Provide the [X, Y] coordinate of the cell's center where the given text is located.  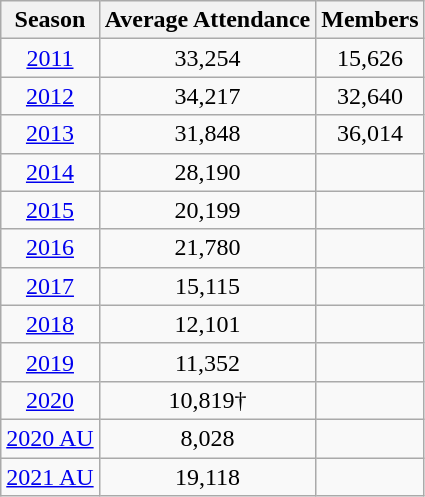
2020 [50, 400]
2016 [50, 248]
2017 [50, 286]
10,819† [208, 400]
Season [50, 20]
15,115 [208, 286]
31,848 [208, 134]
32,640 [370, 96]
2019 [50, 362]
33,254 [208, 58]
21,780 [208, 248]
20,199 [208, 210]
12,101 [208, 324]
2018 [50, 324]
Members [370, 20]
2021 AU [50, 477]
2013 [50, 134]
Average Attendance [208, 20]
2015 [50, 210]
28,190 [208, 172]
36,014 [370, 134]
34,217 [208, 96]
15,626 [370, 58]
19,118 [208, 477]
2011 [50, 58]
11,352 [208, 362]
2020 AU [50, 438]
2012 [50, 96]
2014 [50, 172]
8,028 [208, 438]
